Search for the cell housing the specified text and yield its (x, y) center coordinate. 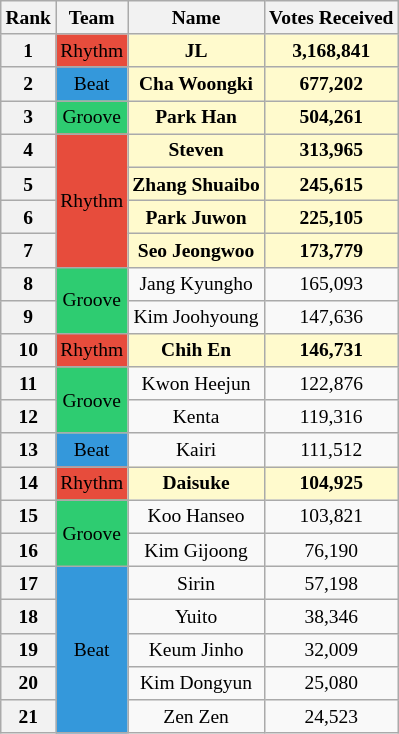
504,261 (331, 118)
1 (28, 50)
Jang Kyungho (196, 284)
Rank (28, 18)
Kim Gijoong (196, 550)
Zhang Shuaibo (196, 184)
57,198 (331, 584)
173,779 (331, 250)
17 (28, 584)
32,009 (331, 650)
10 (28, 350)
Chih En (196, 350)
20 (28, 682)
Koo Hanseo (196, 516)
Sirin (196, 584)
13 (28, 450)
24,523 (331, 716)
Steven (196, 150)
Park Han (196, 118)
2 (28, 84)
146,731 (331, 350)
165,093 (331, 284)
12 (28, 416)
16 (28, 550)
Yuito (196, 616)
Kwon Heejun (196, 384)
7 (28, 250)
3,168,841 (331, 50)
15 (28, 516)
8 (28, 284)
14 (28, 484)
19 (28, 650)
313,965 (331, 150)
3 (28, 118)
Daisuke (196, 484)
25,080 (331, 682)
18 (28, 616)
4 (28, 150)
225,105 (331, 216)
104,925 (331, 484)
21 (28, 716)
122,876 (331, 384)
Kim Joohyoung (196, 316)
111,512 (331, 450)
Kenta (196, 416)
Seo Jeongwoo (196, 250)
245,615 (331, 184)
9 (28, 316)
76,190 (331, 550)
147,636 (331, 316)
Team (92, 18)
Votes Received (331, 18)
Kairi (196, 450)
11 (28, 384)
677,202 (331, 84)
Park Juwon (196, 216)
Zen Zen (196, 716)
Cha Woongki (196, 84)
Name (196, 18)
103,821 (331, 516)
38,346 (331, 616)
119,316 (331, 416)
Kim Dongyun (196, 682)
Keum Jinho (196, 650)
5 (28, 184)
JL (196, 50)
6 (28, 216)
